Scan for the cell matching the given text and deliver its (X, Y) coordinate at center. 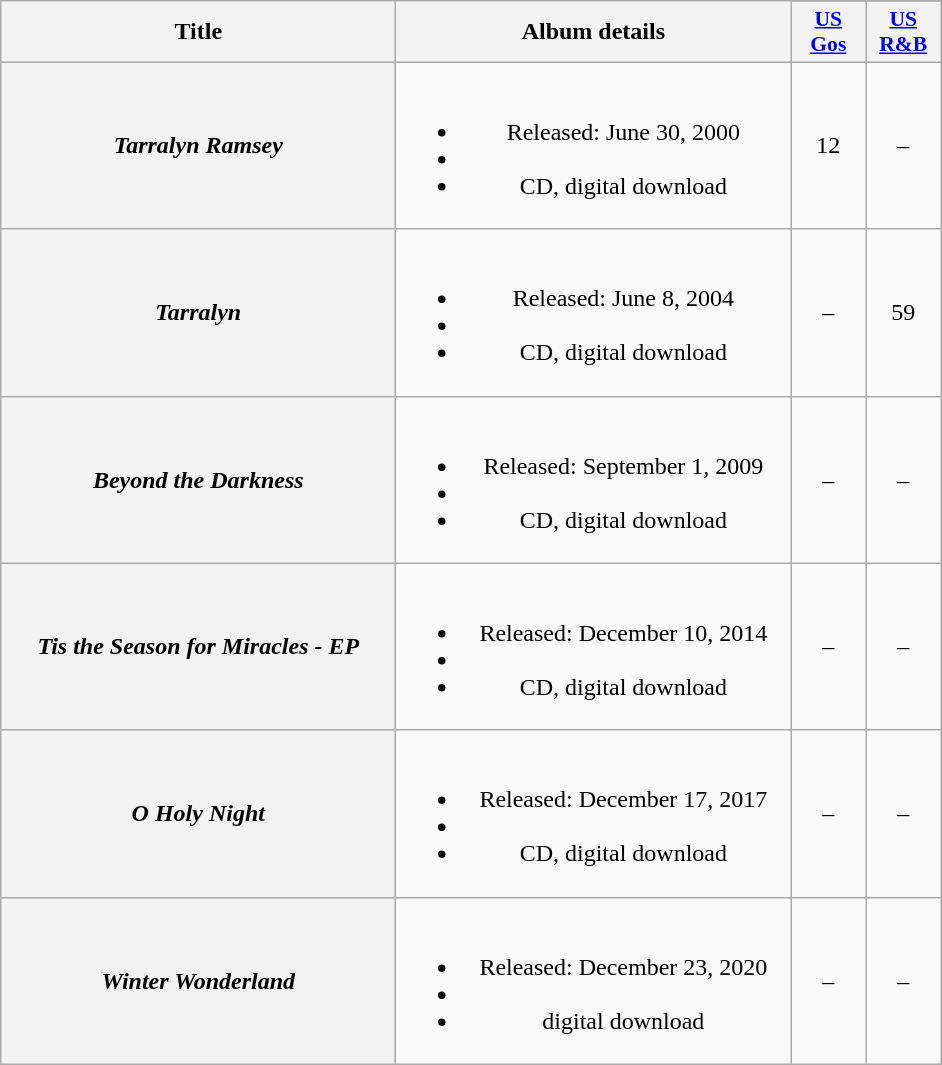
59 (904, 312)
Released: June 30, 2000CD, digital download (594, 146)
USR&B (904, 32)
Released: December 17, 2017CD, digital download (594, 814)
Released: December 23, 2020digital download (594, 980)
Beyond the Darkness (198, 480)
Tarralyn Ramsey (198, 146)
Released: December 10, 2014CD, digital download (594, 646)
12 (828, 146)
Tis the Season for Miracles - EP (198, 646)
Album details (594, 32)
O Holy Night (198, 814)
Tarralyn (198, 312)
USGos (828, 32)
Released: June 8, 2004CD, digital download (594, 312)
Released: September 1, 2009CD, digital download (594, 480)
Winter Wonderland (198, 980)
Title (198, 32)
